Detect which cell encompasses the target text, then output its (X, Y) center coordinate. 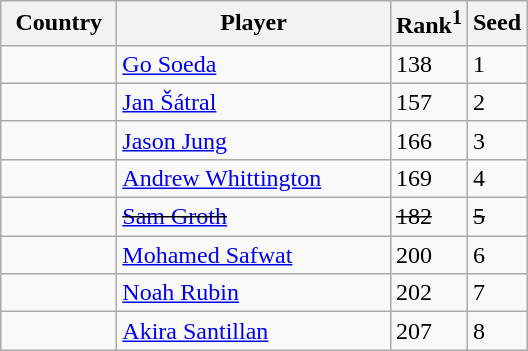
Country (59, 24)
8 (496, 331)
2 (496, 102)
182 (428, 217)
1 (496, 64)
Go Soeda (254, 64)
Sam Groth (254, 217)
7 (496, 293)
169 (428, 178)
4 (496, 178)
202 (428, 293)
Seed (496, 24)
Jan Šátral (254, 102)
157 (428, 102)
Player (254, 24)
Akira Santillan (254, 331)
6 (496, 255)
Jason Jung (254, 140)
207 (428, 331)
5 (496, 217)
138 (428, 64)
Noah Rubin (254, 293)
3 (496, 140)
Mohamed Safwat (254, 255)
Andrew Whittington (254, 178)
Rank1 (428, 24)
200 (428, 255)
166 (428, 140)
